Extract the [x, y] coordinate from the center of the cell holding the provided text.  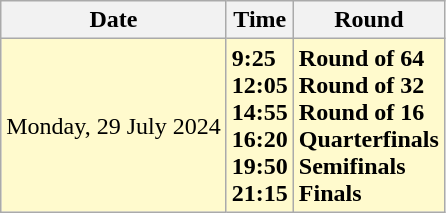
Round [368, 20]
9:2512:0514:5516:2019:5021:15 [260, 126]
Monday, 29 July 2024 [114, 126]
Date [114, 20]
Round of 64Round of 32Round of 16QuarterfinalsSemifinalsFinals [368, 126]
Time [260, 20]
